Extract the (X, Y) coordinate from the center of the cell holding the provided text.  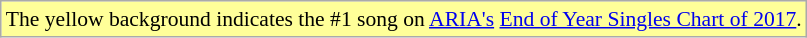
The yellow background indicates the #1 song on ARIA's End of Year Singles Chart of 2017. (404, 19)
